Capture the cell that displays the provided text and extract its [x, y] central coordinate. 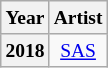
Year [25, 18]
SAS [78, 50]
2018 [25, 50]
Artist [78, 18]
